Return [x, y] of the center of cell containing provided text 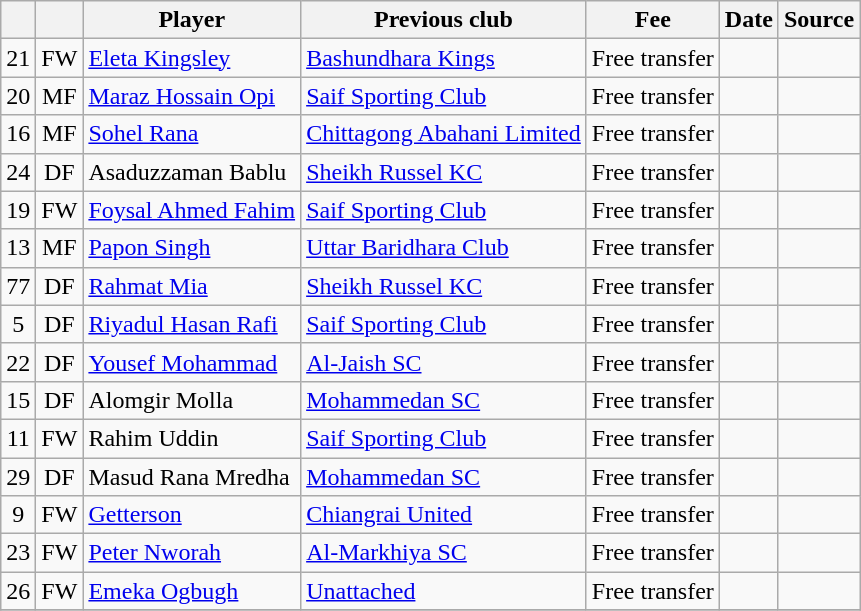
Chittagong Abahani Limited [444, 134]
Peter Nworah [192, 553]
Sohel Rana [192, 134]
Al-Jaish SC [444, 362]
15 [18, 400]
23 [18, 553]
Papon Singh [192, 248]
77 [18, 286]
11 [18, 438]
22 [18, 362]
9 [18, 515]
Player [192, 20]
Emeka Ogbugh [192, 591]
Riyadul Hasan Rafi [192, 324]
20 [18, 96]
Al-Markhiya SC [444, 553]
13 [18, 248]
Alomgir Molla [192, 400]
16 [18, 134]
Masud Rana Mredha [192, 477]
Rahmat Mia [192, 286]
Date [748, 20]
Eleta Kingsley [192, 58]
Rahim Uddin [192, 438]
29 [18, 477]
Source [818, 20]
19 [18, 210]
Fee [652, 20]
Maraz Hossain Opi [192, 96]
26 [18, 591]
Yousef Mohammad [192, 362]
21 [18, 58]
5 [18, 324]
Foysal Ahmed Fahim [192, 210]
Bashundhara Kings [444, 58]
Unattached [444, 591]
24 [18, 172]
Uttar Baridhara Club [444, 248]
Asaduzzaman Bablu [192, 172]
Getterson [192, 515]
Chiangrai United [444, 515]
Previous club [444, 20]
